Locate the cell with the specified text and output its (X, Y) center coordinate. 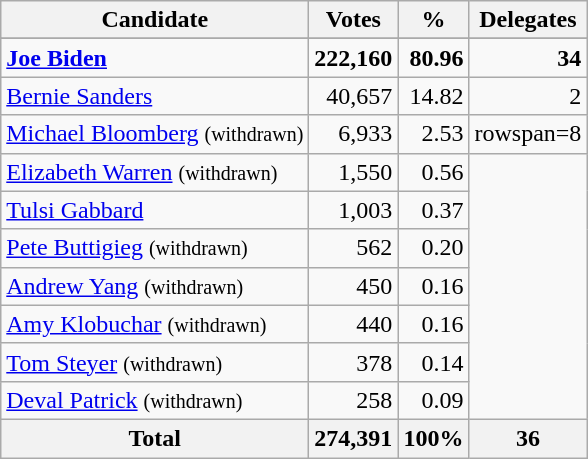
Tulsi Gabbard (155, 210)
258 (354, 400)
6,933 (354, 134)
2.53 (434, 134)
0.09 (434, 400)
440 (354, 324)
1,003 (354, 210)
40,657 (354, 96)
% (434, 20)
Candidate (155, 20)
0.14 (434, 362)
1,550 (354, 172)
36 (528, 438)
Total (155, 438)
Andrew Yang (withdrawn) (155, 286)
562 (354, 248)
Tom Steyer (withdrawn) (155, 362)
rowspan=8 (528, 134)
Joe Biden (155, 58)
222,160 (354, 58)
378 (354, 362)
Bernie Sanders (155, 96)
80.96 (434, 58)
Delegates (528, 20)
34 (528, 58)
Amy Klobuchar (withdrawn) (155, 324)
0.20 (434, 248)
Votes (354, 20)
Elizabeth Warren (withdrawn) (155, 172)
0.56 (434, 172)
2 (528, 96)
14.82 (434, 96)
450 (354, 286)
0.37 (434, 210)
100% (434, 438)
Michael Bloomberg (withdrawn) (155, 134)
274,391 (354, 438)
Pete Buttigieg (withdrawn) (155, 248)
Deval Patrick (withdrawn) (155, 400)
